Capture the cell that displays the provided text and extract its (x, y) central coordinate. 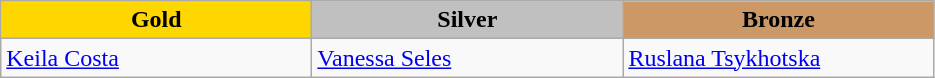
Keila Costa (156, 58)
Bronze (778, 20)
Ruslana Tsykhotska (778, 58)
Gold (156, 20)
Vanessa Seles (468, 58)
Silver (468, 20)
